Find where the given text appears and provide that cell's center as (X, Y) coordinate. 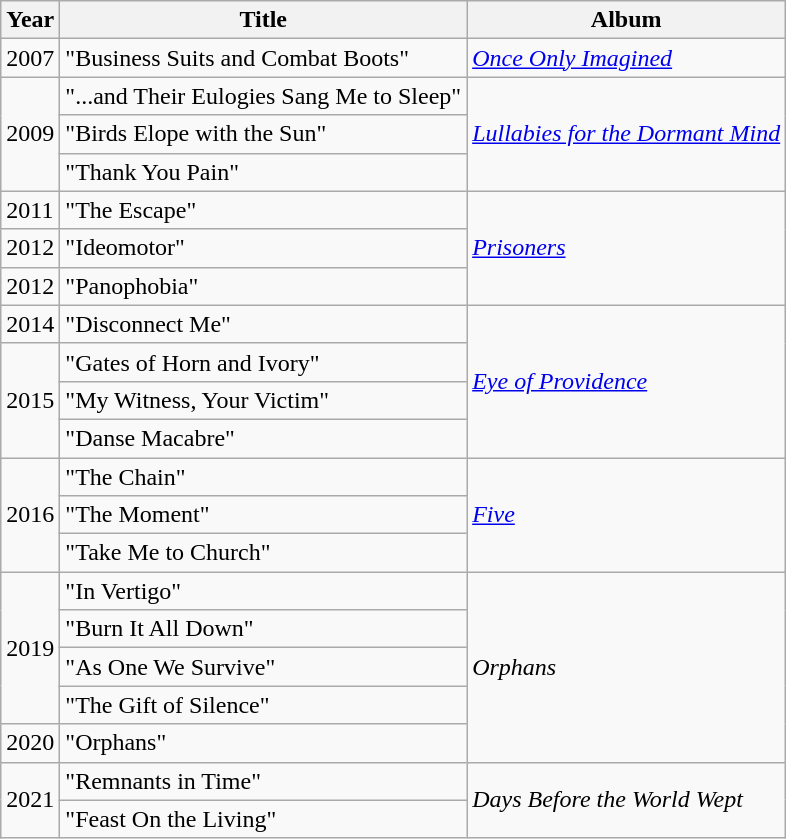
"My Witness, Your Victim" (264, 400)
2011 (30, 210)
"Thank You Pain" (264, 172)
"Feast On the Living" (264, 819)
"The Moment" (264, 515)
Lullabies for the Dormant Mind (626, 134)
"Birds Elope with the Sun" (264, 134)
2020 (30, 743)
2009 (30, 134)
"Remnants in Time" (264, 781)
"As One We Survive" (264, 667)
"Gates of Horn and Ivory" (264, 362)
Five (626, 515)
"The Gift of Silence" (264, 705)
2015 (30, 400)
"Danse Macabre" (264, 438)
2019 (30, 648)
2016 (30, 515)
Days Before the World Wept (626, 800)
"Ideomotor" (264, 248)
"In Vertigo" (264, 591)
"The Chain" (264, 477)
Title (264, 20)
"Take Me to Church" (264, 553)
"Orphans" (264, 743)
"Panophobia" (264, 286)
2007 (30, 58)
2014 (30, 324)
Prisoners (626, 248)
Orphans (626, 667)
"Disconnect Me" (264, 324)
"The Escape" (264, 210)
2021 (30, 800)
"...and Their Eulogies Sang Me to Sleep" (264, 96)
"Burn It All Down" (264, 629)
Year (30, 20)
Album (626, 20)
Eye of Providence (626, 381)
"Business Suits and Combat Boots" (264, 58)
Once Only Imagined (626, 58)
